Search for the cell housing the specified text and yield its [X, Y] center coordinate. 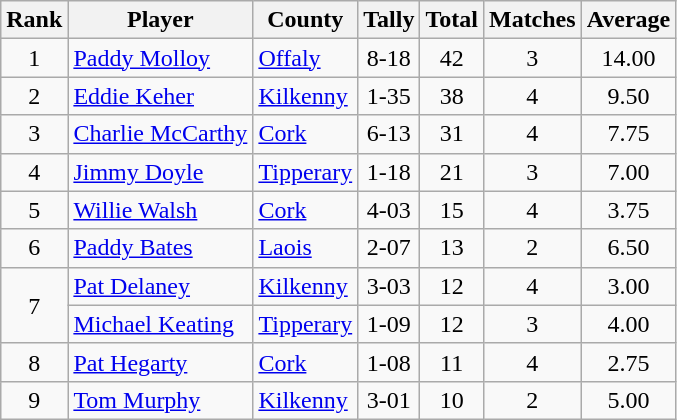
Paddy Molloy [160, 58]
Jimmy Doyle [160, 172]
1-08 [389, 362]
9 [34, 400]
Willie Walsh [160, 210]
2.75 [628, 362]
Player [160, 20]
15 [452, 210]
4-03 [389, 210]
Eddie Keher [160, 96]
6-13 [389, 134]
8 [34, 362]
3.00 [628, 286]
3.75 [628, 210]
Charlie McCarthy [160, 134]
8-18 [389, 58]
7.00 [628, 172]
Pat Delaney [160, 286]
6.50 [628, 248]
1-09 [389, 324]
Laois [306, 248]
Matches [532, 20]
38 [452, 96]
11 [452, 362]
7.75 [628, 134]
5 [34, 210]
Michael Keating [160, 324]
Tally [389, 20]
14.00 [628, 58]
Total [452, 20]
1-18 [389, 172]
County [306, 20]
4.00 [628, 324]
2-07 [389, 248]
3-01 [389, 400]
Rank [34, 20]
1 [34, 58]
13 [452, 248]
Offaly [306, 58]
5.00 [628, 400]
Pat Hegarty [160, 362]
Tom Murphy [160, 400]
1-35 [389, 96]
42 [452, 58]
9.50 [628, 96]
Average [628, 20]
6 [34, 248]
31 [452, 134]
7 [34, 305]
10 [452, 400]
3-03 [389, 286]
Paddy Bates [160, 248]
21 [452, 172]
